Provide the (X, Y) coordinate of the cell's center where the given text is located.  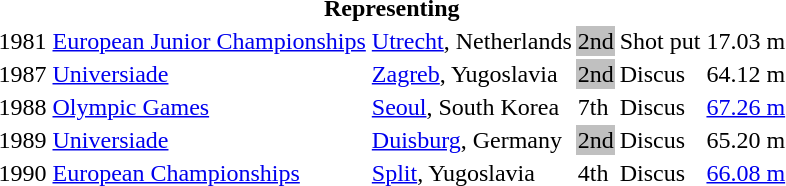
7th (596, 107)
Shot put (660, 41)
European Junior Championships (209, 41)
Duisburg, Germany (472, 140)
Utrecht, Netherlands (472, 41)
Zagreb, Yugoslavia (472, 74)
Olympic Games (209, 107)
Seoul, South Korea (472, 107)
